Search for the cell housing the specified text and yield its (x, y) center coordinate. 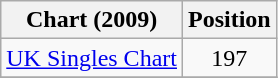
197 (229, 58)
Position (229, 20)
UK Singles Chart (92, 58)
Chart (2009) (92, 20)
